Output the [x, y] coordinate of the center of the cell containing the given text.  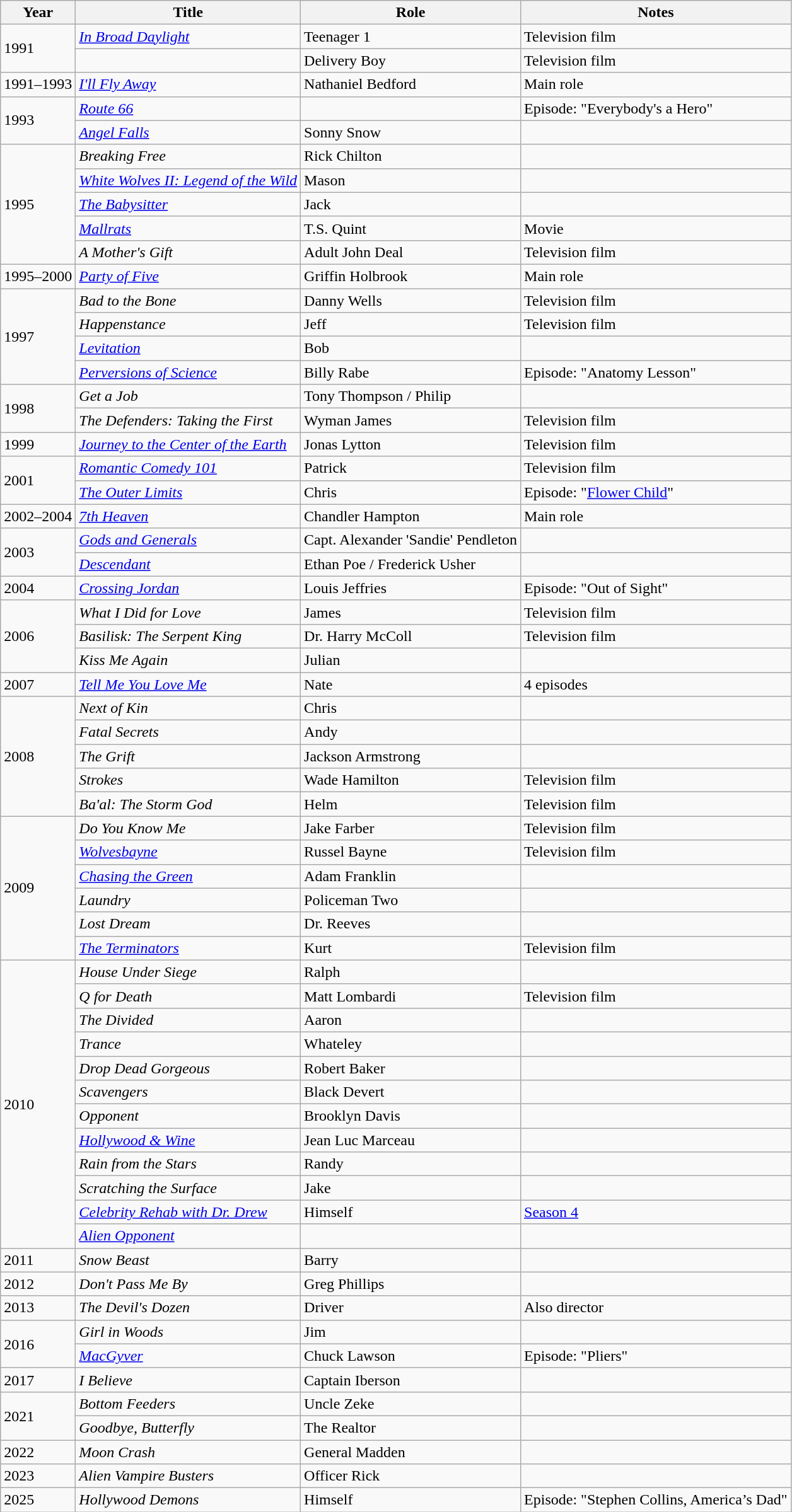
Griffin Holbrook [411, 276]
Alien Opponent [188, 1236]
1995 [38, 204]
Capt. Alexander 'Sandie' Pendleton [411, 540]
Chandler Hampton [411, 516]
2007 [38, 684]
Bad to the Bone [188, 301]
Delivery Boy [411, 61]
2008 [38, 756]
Driver [411, 1308]
Basilisk: The Serpent King [188, 636]
Ralph [411, 972]
Season 4 [656, 1212]
Mallrats [188, 228]
Aaron [411, 1020]
The Terminators [188, 948]
Greg Phillips [411, 1284]
The Defenders: Taking the First [188, 420]
Rick Chilton [411, 156]
Happenstance [188, 325]
Wyman James [411, 420]
Levitation [188, 349]
Do You Know Me [188, 828]
Randy [411, 1164]
Adult John Deal [411, 252]
Q for Death [188, 996]
Hollywood & Wine [188, 1140]
Dr. Reeves [411, 924]
General Madden [411, 1451]
Wade Hamilton [411, 780]
Robert Baker [411, 1068]
Year [38, 13]
Jake [411, 1188]
Uncle Zeke [411, 1404]
2004 [38, 588]
Breaking Free [188, 156]
James [411, 612]
Episode: "Stephen Collins, America’s Dad" [656, 1500]
Russel Bayne [411, 852]
Journey to the Center of the Earth [188, 444]
Angel Falls [188, 132]
Bob [411, 349]
Wolvesbayne [188, 852]
1995–2000 [38, 276]
Jean Luc Marceau [411, 1140]
2012 [38, 1284]
Matt Lombardi [411, 996]
Jake Farber [411, 828]
1993 [38, 120]
Role [411, 13]
Teenager 1 [411, 37]
Rain from the Stars [188, 1164]
Get a Job [188, 396]
Romantic Comedy 101 [188, 468]
Adam Franklin [411, 876]
Bottom Feeders [188, 1404]
1991 [38, 49]
2002–2004 [38, 516]
1999 [38, 444]
Descendant [188, 564]
2001 [38, 480]
I Believe [188, 1380]
Jonas Lytton [411, 444]
Brooklyn Davis [411, 1116]
Goodbye, Butterfly [188, 1428]
2023 [38, 1476]
White Wolves II: Legend of the Wild [188, 180]
Nathaniel Bedford [411, 84]
Policeman Two [411, 900]
Perversions of Science [188, 372]
Episode: "Everybody's a Hero" [656, 108]
7th Heaven [188, 516]
Billy Rabe [411, 372]
Ethan Poe / Frederick Usher [411, 564]
2016 [38, 1344]
Moon Crash [188, 1451]
Danny Wells [411, 301]
Louis Jeffries [411, 588]
2025 [38, 1500]
The Grift [188, 756]
Episode: "Pliers" [656, 1356]
The Realtor [411, 1428]
Episode: "Flower Child" [656, 492]
Opponent [188, 1116]
I'll Fly Away [188, 84]
2021 [38, 1416]
1998 [38, 408]
Tell Me You Love Me [188, 684]
2022 [38, 1451]
Alien Vampire Busters [188, 1476]
Julian [411, 660]
Also director [656, 1308]
A Mother's Gift [188, 252]
Strokes [188, 780]
Scratching the Surface [188, 1188]
Title [188, 13]
Andy [411, 732]
1991–1993 [38, 84]
The Babysitter [188, 204]
Route 66 [188, 108]
What I Did for Love [188, 612]
Trance [188, 1044]
Crossing Jordan [188, 588]
2003 [38, 552]
Kiss Me Again [188, 660]
2010 [38, 1104]
Chasing the Green [188, 876]
Jeff [411, 325]
In Broad Daylight [188, 37]
2017 [38, 1380]
Gods and Generals [188, 540]
Lost Dream [188, 924]
The Divided [188, 1020]
Laundry [188, 900]
Kurt [411, 948]
Patrick [411, 468]
Scavengers [188, 1092]
MacGyver [188, 1356]
Episode: "Anatomy Lesson" [656, 372]
Sonny Snow [411, 132]
Don't Pass Me By [188, 1284]
Nate [411, 684]
Jack [411, 204]
Whateley [411, 1044]
Chuck Lawson [411, 1356]
2011 [38, 1260]
Fatal Secrets [188, 732]
Helm [411, 804]
Captain Iberson [411, 1380]
Officer Rick [411, 1476]
Movie [656, 228]
The Devil's Dozen [188, 1308]
Ba'al: The Storm God [188, 804]
Next of Kin [188, 708]
Snow Beast [188, 1260]
Dr. Harry McColl [411, 636]
Episode: "Out of Sight" [656, 588]
House Under Siege [188, 972]
1997 [38, 337]
2006 [38, 636]
2009 [38, 888]
Tony Thompson / Philip [411, 396]
Girl in Woods [188, 1332]
Hollywood Demons [188, 1500]
Celebrity Rehab with Dr. Drew [188, 1212]
Black Devert [411, 1092]
Mason [411, 180]
T.S. Quint [411, 228]
Notes [656, 13]
Jackson Armstrong [411, 756]
Jim [411, 1332]
Party of Five [188, 276]
2013 [38, 1308]
Barry [411, 1260]
4 episodes [656, 684]
The Outer Limits [188, 492]
Drop Dead Gorgeous [188, 1068]
